Determine the (x, y) coordinate at the center of the cell enclosing the given text.  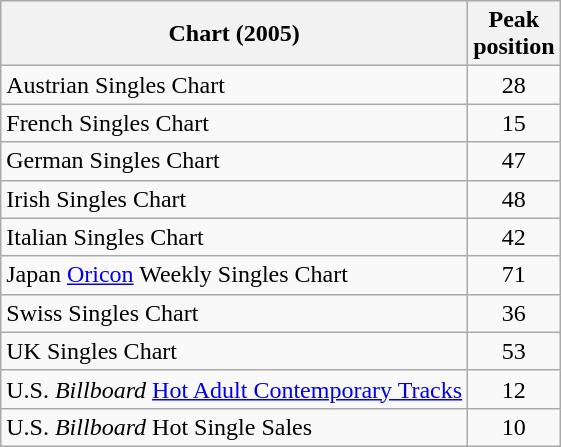
48 (514, 199)
Japan Oricon Weekly Singles Chart (234, 275)
Italian Singles Chart (234, 237)
47 (514, 161)
U.S. Billboard Hot Single Sales (234, 427)
Chart (2005) (234, 34)
Austrian Singles Chart (234, 85)
12 (514, 389)
U.S. Billboard Hot Adult Contemporary Tracks (234, 389)
Irish Singles Chart (234, 199)
UK Singles Chart (234, 351)
French Singles Chart (234, 123)
36 (514, 313)
53 (514, 351)
German Singles Chart (234, 161)
10 (514, 427)
71 (514, 275)
15 (514, 123)
28 (514, 85)
42 (514, 237)
Swiss Singles Chart (234, 313)
Peakposition (514, 34)
